Find where the given text appears and provide that cell's center as [X, Y] coordinate. 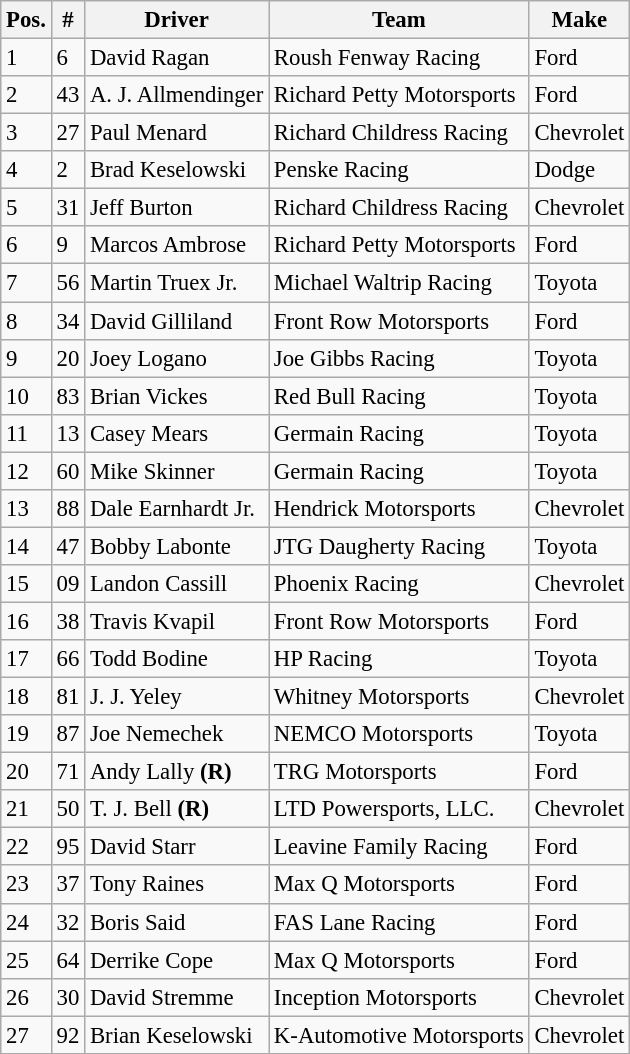
11 [26, 433]
Marcos Ambrose [177, 245]
T. J. Bell (R) [177, 809]
Casey Mears [177, 433]
18 [26, 697]
22 [26, 847]
Driver [177, 20]
56 [68, 283]
Paul Menard [177, 133]
Penske Racing [400, 170]
J. J. Yeley [177, 697]
88 [68, 509]
19 [26, 734]
Bobby Labonte [177, 546]
Andy Lally (R) [177, 772]
95 [68, 847]
64 [68, 960]
24 [26, 922]
34 [68, 321]
LTD Powersports, LLC. [400, 809]
16 [26, 621]
Brian Keselowski [177, 1035]
Brian Vickes [177, 396]
David Gilliland [177, 321]
15 [26, 584]
12 [26, 471]
HP Racing [400, 659]
Martin Truex Jr. [177, 283]
21 [26, 809]
5 [26, 208]
David Ragan [177, 58]
Travis Kvapil [177, 621]
50 [68, 809]
43 [68, 95]
3 [26, 133]
83 [68, 396]
32 [68, 922]
Dale Earnhardt Jr. [177, 509]
Team [400, 20]
Joe Gibbs Racing [400, 358]
09 [68, 584]
Roush Fenway Racing [400, 58]
NEMCO Motorsports [400, 734]
Brad Keselowski [177, 170]
Inception Motorsports [400, 997]
38 [68, 621]
JTG Daugherty Racing [400, 546]
David Starr [177, 847]
K-Automotive Motorsports [400, 1035]
47 [68, 546]
Mike Skinner [177, 471]
30 [68, 997]
# [68, 20]
25 [26, 960]
A. J. Allmendinger [177, 95]
10 [26, 396]
1 [26, 58]
Pos. [26, 20]
81 [68, 697]
Michael Waltrip Racing [400, 283]
7 [26, 283]
4 [26, 170]
31 [68, 208]
71 [68, 772]
26 [26, 997]
Phoenix Racing [400, 584]
60 [68, 471]
23 [26, 885]
92 [68, 1035]
Red Bull Racing [400, 396]
David Stremme [177, 997]
Boris Said [177, 922]
66 [68, 659]
Leavine Family Racing [400, 847]
Landon Cassill [177, 584]
Tony Raines [177, 885]
Joe Nemechek [177, 734]
37 [68, 885]
8 [26, 321]
TRG Motorsports [400, 772]
Todd Bodine [177, 659]
14 [26, 546]
Joey Logano [177, 358]
FAS Lane Racing [400, 922]
Hendrick Motorsports [400, 509]
Whitney Motorsports [400, 697]
87 [68, 734]
17 [26, 659]
Dodge [579, 170]
Jeff Burton [177, 208]
Make [579, 20]
Derrike Cope [177, 960]
